Capture the cell that displays the provided text and extract its [X, Y] central coordinate. 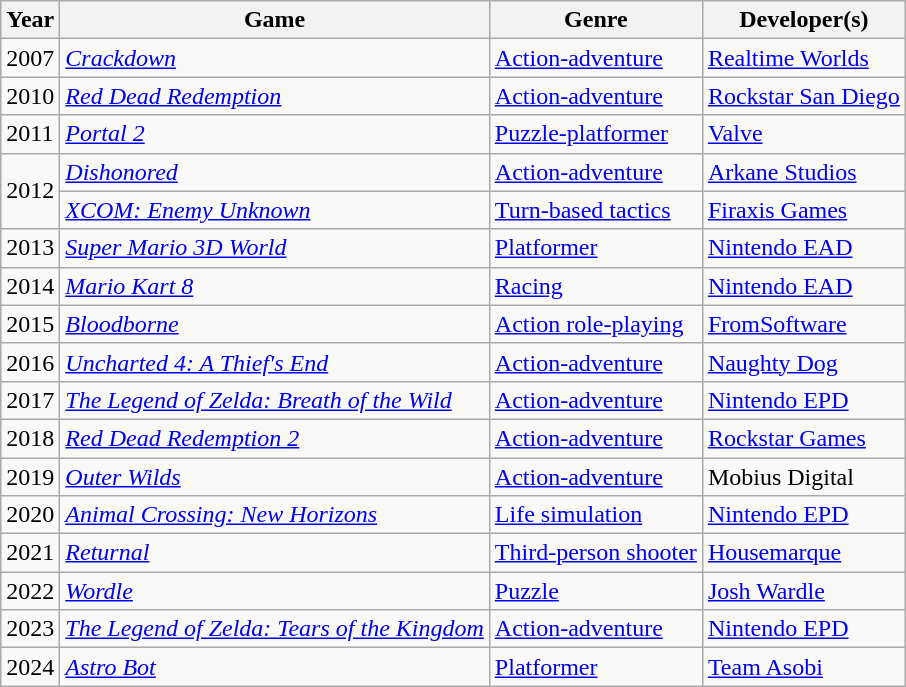
Crackdown [275, 58]
2017 [30, 400]
2012 [30, 191]
Genre [596, 20]
2011 [30, 134]
2013 [30, 248]
Realtime Worlds [804, 58]
Puzzle-platformer [596, 134]
Astro Bot [275, 667]
Animal Crossing: New Horizons [275, 515]
Housemarque [804, 553]
Game [275, 20]
Racing [596, 286]
The Legend of Zelda: Tears of the Kingdom [275, 629]
2019 [30, 477]
2021 [30, 553]
2022 [30, 591]
2015 [30, 324]
FromSoftware [804, 324]
Returnal [275, 553]
Mobius Digital [804, 477]
2007 [30, 58]
2016 [30, 362]
Outer Wilds [275, 477]
Naughty Dog [804, 362]
Josh Wardle [804, 591]
Developer(s) [804, 20]
Firaxis Games [804, 210]
Turn-based tactics [596, 210]
Super Mario 3D World [275, 248]
Valve [804, 134]
Dishonored [275, 172]
Rockstar Games [804, 438]
2020 [30, 515]
XCOM: Enemy Unknown [275, 210]
Uncharted 4: A Thief's End [275, 362]
Life simulation [596, 515]
Year [30, 20]
Red Dead Redemption 2 [275, 438]
Arkane Studios [804, 172]
Third-person shooter [596, 553]
Portal 2 [275, 134]
Wordle [275, 591]
Team Asobi [804, 667]
Puzzle [596, 591]
Action role-playing [596, 324]
The Legend of Zelda: Breath of the Wild [275, 400]
Rockstar San Diego [804, 96]
2018 [30, 438]
Bloodborne [275, 324]
2014 [30, 286]
Mario Kart 8 [275, 286]
2023 [30, 629]
Red Dead Redemption [275, 96]
2010 [30, 96]
2024 [30, 667]
